Find where the given text appears and provide that cell's center as (X, Y) coordinate. 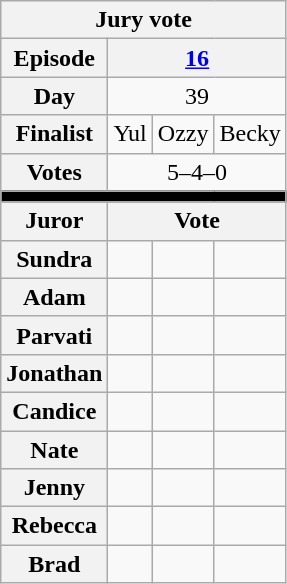
Ozzy (183, 134)
Finalist (54, 134)
Becky (250, 134)
Episode (54, 58)
Vote (197, 221)
Jury vote (144, 20)
16 (197, 58)
Rebecca (54, 526)
Sundra (54, 259)
39 (197, 96)
Yul (130, 134)
Candice (54, 411)
Jenny (54, 488)
Adam (54, 297)
Juror (54, 221)
Brad (54, 564)
Votes (54, 172)
Day (54, 96)
Nate (54, 449)
Parvati (54, 335)
Jonathan (54, 373)
5–4–0 (197, 172)
